For the text-containing cell, return its midpoint in [x, y] coordinate format. 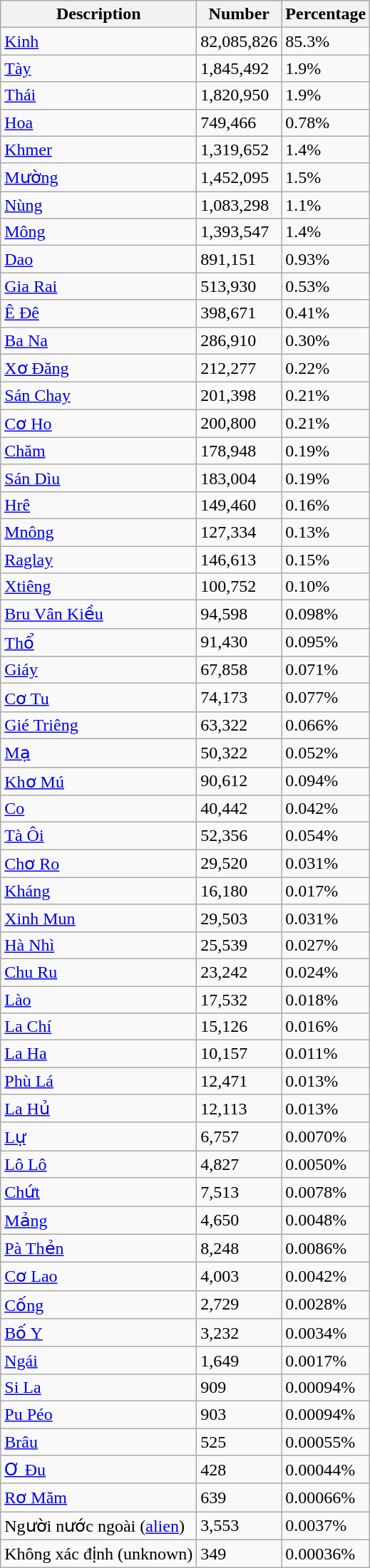
0.93% [326, 259]
Người nước ngoài (alien) [98, 1526]
Sán Dìu [98, 478]
La Chí [98, 1027]
178,948 [240, 451]
Cơ Lao [98, 1277]
903 [240, 1414]
4,827 [240, 1164]
Mảng [98, 1221]
Cơ Ho [98, 424]
1,452,095 [240, 177]
Tà Ôi [98, 836]
Ngái [98, 1360]
Ê Đê [98, 313]
15,126 [240, 1027]
Kháng [98, 891]
0.00055% [326, 1442]
0.098% [326, 615]
Thái [98, 95]
Si La [98, 1387]
Mường [98, 177]
0.077% [326, 698]
0.0048% [326, 1221]
40,442 [240, 809]
149,460 [240, 505]
74,173 [240, 698]
0.052% [326, 753]
183,004 [240, 478]
0.0078% [326, 1192]
25,539 [240, 945]
63,322 [240, 725]
201,398 [240, 396]
Percentage [326, 14]
La Ha [98, 1054]
Hoa [98, 122]
12,471 [240, 1081]
Pu Péo [98, 1414]
94,598 [240, 615]
100,752 [240, 587]
Dao [98, 259]
3,232 [240, 1333]
85.3% [326, 41]
Bố Y [98, 1333]
Gié Triêng [98, 725]
0.017% [326, 891]
90,612 [240, 781]
Tày [98, 68]
50,322 [240, 753]
0.22% [326, 368]
Hrê [98, 505]
0.0034% [326, 1333]
1.1% [326, 205]
1,319,652 [240, 150]
1,393,547 [240, 232]
Mạ [98, 753]
Raglay [98, 559]
Cống [98, 1305]
Gia Rai [98, 286]
0.10% [326, 587]
0.00066% [326, 1498]
Chu Ru [98, 972]
0.0028% [326, 1305]
0.024% [326, 972]
Lào [98, 999]
0.78% [326, 122]
428 [240, 1470]
Description [98, 14]
Không xác định (unknown) [98, 1554]
Xinh Mun [98, 918]
52,356 [240, 836]
2,729 [240, 1305]
29,503 [240, 918]
Lô Lô [98, 1164]
Kinh [98, 41]
1,820,950 [240, 95]
Hà Nhì [98, 945]
Number [240, 14]
146,613 [240, 559]
Chứt [98, 1192]
0.13% [326, 532]
91,430 [240, 642]
82,085,826 [240, 41]
0.0050% [326, 1164]
909 [240, 1387]
513,930 [240, 286]
525 [240, 1442]
0.018% [326, 999]
212,277 [240, 368]
16,180 [240, 891]
891,151 [240, 259]
Bru Vân Kiều [98, 615]
Brâu [98, 1442]
0.0042% [326, 1277]
639 [240, 1498]
Mông [98, 232]
1,845,492 [240, 68]
1,083,298 [240, 205]
Sán Chay [98, 396]
Ba Na [98, 340]
0.042% [326, 809]
0.011% [326, 1054]
286,910 [240, 340]
200,800 [240, 424]
398,671 [240, 313]
0.00036% [326, 1554]
0.41% [326, 313]
3,553 [240, 1526]
0.53% [326, 286]
Phù Lá [98, 1081]
127,334 [240, 532]
1,649 [240, 1360]
0.0037% [326, 1526]
Khmer [98, 150]
0.00044% [326, 1470]
Ơ Đu [98, 1470]
0.027% [326, 945]
0.066% [326, 725]
Lự [98, 1136]
0.094% [326, 781]
7,513 [240, 1192]
Cơ Tu [98, 698]
Chăm [98, 451]
749,466 [240, 122]
17,532 [240, 999]
Khơ Mú [98, 781]
6,757 [240, 1136]
1.5% [326, 177]
Pà Thẻn [98, 1248]
0.095% [326, 642]
10,157 [240, 1054]
La Hủ [98, 1109]
Giáy [98, 670]
0.0017% [326, 1360]
349 [240, 1554]
29,520 [240, 864]
67,858 [240, 670]
Nùng [98, 205]
0.016% [326, 1027]
Rơ Măm [98, 1498]
8,248 [240, 1248]
0.0086% [326, 1248]
Xơ Đăng [98, 368]
Xtiêng [98, 587]
4,003 [240, 1277]
23,242 [240, 972]
0.15% [326, 559]
0.16% [326, 505]
4,650 [240, 1221]
0.0070% [326, 1136]
Thổ [98, 642]
0.30% [326, 340]
Mnông [98, 532]
0.071% [326, 670]
Co [98, 809]
Chơ Ro [98, 864]
12,113 [240, 1109]
0.054% [326, 836]
